Locate the cell with the specified text and output its [x, y] center coordinate. 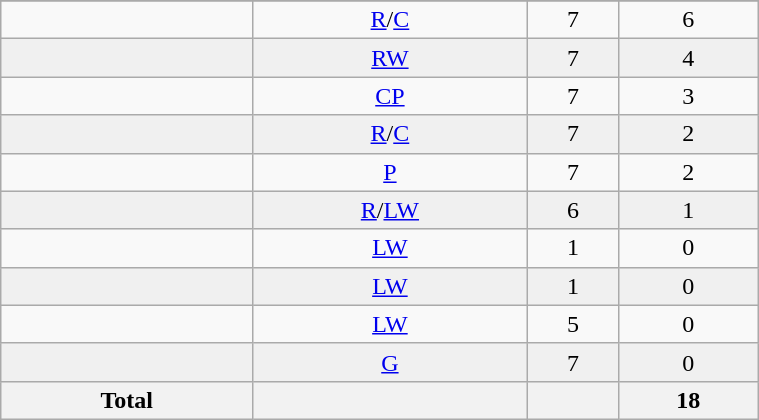
4 [688, 58]
R/LW [390, 210]
CP [390, 96]
P [390, 172]
3 [688, 96]
Total [127, 400]
RW [390, 58]
18 [688, 400]
G [390, 362]
5 [572, 324]
